For the text-containing cell, return its midpoint in (x, y) coordinate format. 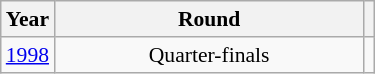
Round (209, 19)
1998 (28, 55)
Year (28, 19)
Quarter-finals (209, 55)
